Return the [X, Y] coordinate for the center point of the cell that contains the specified text.  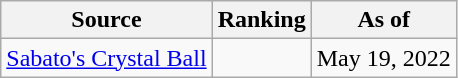
Source [106, 20]
May 19, 2022 [384, 58]
As of [384, 20]
Sabato's Crystal Ball [106, 58]
Ranking [262, 20]
